Provide the [X, Y] coordinate of the cell's center where the given text is located.  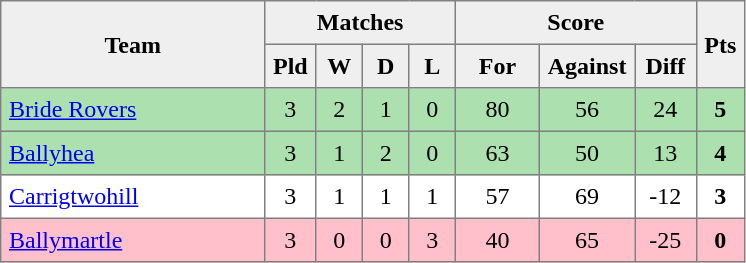
L [432, 66]
Diff [666, 66]
80 [497, 110]
5 [720, 110]
Pld [290, 66]
Ballymartle [133, 240]
50 [586, 153]
Team [133, 44]
63 [497, 153]
Score [576, 23]
Matches [360, 23]
Against [586, 66]
13 [666, 153]
Carrigtwohill [133, 197]
40 [497, 240]
Bride Rovers [133, 110]
D [385, 66]
65 [586, 240]
69 [586, 197]
Pts [720, 44]
24 [666, 110]
57 [497, 197]
56 [586, 110]
-12 [666, 197]
W [339, 66]
Ballyhea [133, 153]
For [497, 66]
-25 [666, 240]
4 [720, 153]
